Search for the cell housing the specified text and yield its [X, Y] center coordinate. 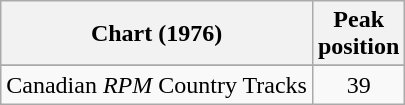
Chart (1976) [157, 34]
Canadian RPM Country Tracks [157, 85]
Peakposition [358, 34]
39 [358, 85]
